Return (X, Y) of the center of cell containing provided text 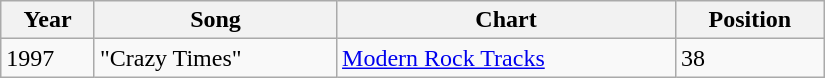
Chart (506, 20)
Modern Rock Tracks (506, 58)
38 (750, 58)
Position (750, 20)
"Crazy Times" (215, 58)
Song (215, 20)
Year (48, 20)
1997 (48, 58)
